Capture the cell that displays the provided text and extract its [X, Y] central coordinate. 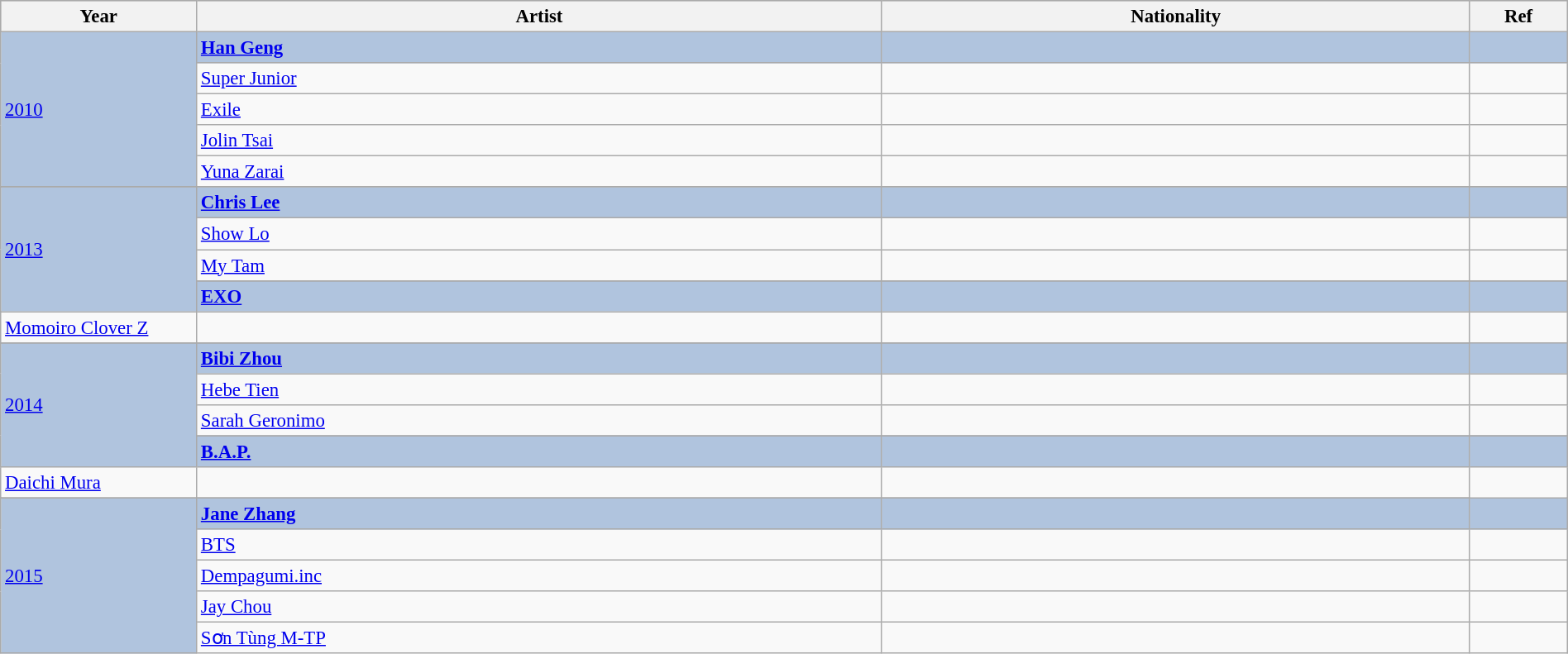
2013 [99, 249]
Jay Chou [539, 607]
Hebe Tien [539, 389]
My Tam [539, 265]
2014 [99, 404]
Year [99, 17]
Sarah Geronimo [539, 421]
BTS [539, 545]
Nationality [1175, 17]
B.A.P. [539, 451]
Dempagumi.inc [539, 576]
2015 [99, 575]
Super Junior [539, 79]
Han Geng [539, 48]
EXO [539, 296]
Ref [1518, 17]
Daichi Mura [99, 483]
Show Lo [539, 234]
Sơn Tùng M-TP [539, 638]
Artist [539, 17]
Chris Lee [539, 203]
Exile [539, 110]
Momoiro Clover Z [99, 327]
Bibi Zhou [539, 358]
Jolin Tsai [539, 141]
Jane Zhang [539, 513]
Yuna Zarai [539, 172]
2010 [99, 110]
